Detect which cell encompasses the target text, then output its [X, Y] center coordinate. 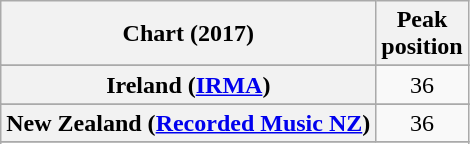
New Zealand (Recorded Music NZ) [188, 123]
Chart (2017) [188, 34]
Peak position [422, 34]
Ireland (IRMA) [188, 85]
